Locate the cell with the specified text and output its (x, y) center coordinate. 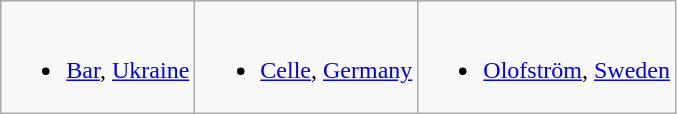
Bar, Ukraine (98, 58)
Celle, Germany (306, 58)
Olofström, Sweden (547, 58)
